Locate the cell with the specified text and output its [x, y] center coordinate. 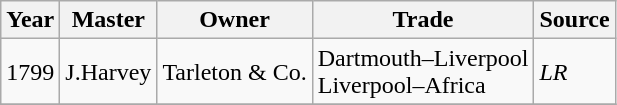
LR [574, 72]
Tarleton & Co. [234, 72]
Trade [423, 20]
J.Harvey [108, 72]
Source [574, 20]
1799 [30, 72]
Year [30, 20]
Owner [234, 20]
Master [108, 20]
Dartmouth–LiverpoolLiverpool–Africa [423, 72]
